Find where the given text appears and provide that cell's center as [x, y] coordinate. 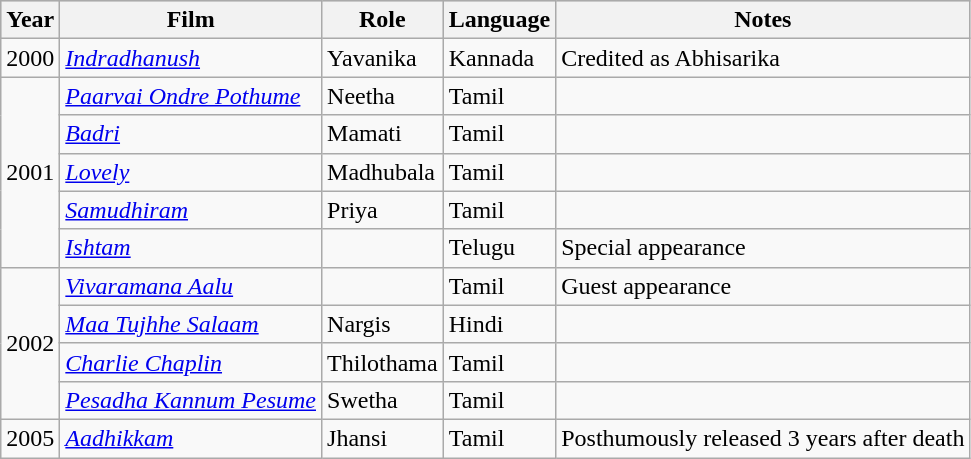
Charlie Chaplin [191, 362]
Indradhanush [191, 58]
Film [191, 20]
Mamati [383, 134]
Credited as Abhisarika [763, 58]
Thilothama [383, 362]
Lovely [191, 172]
2002 [30, 343]
Neetha [383, 96]
Aadhikkam [191, 438]
Posthumously released 3 years after death [763, 438]
Hindi [499, 324]
Paarvai Ondre Pothume [191, 96]
2001 [30, 172]
Swetha [383, 400]
Ishtam [191, 248]
Yavanika [383, 58]
Priya [383, 210]
Telugu [499, 248]
Year [30, 20]
Nargis [383, 324]
Badri [191, 134]
Pesadha Kannum Pesume [191, 400]
Notes [763, 20]
Vivaramana Aalu [191, 286]
Kannada [499, 58]
Special appearance [763, 248]
Madhubala [383, 172]
Jhansi [383, 438]
Samudhiram [191, 210]
Guest appearance [763, 286]
2000 [30, 58]
2005 [30, 438]
Language [499, 20]
Maa Tujhhe Salaam [191, 324]
Role [383, 20]
